Search for the cell housing the specified text and yield its [x, y] center coordinate. 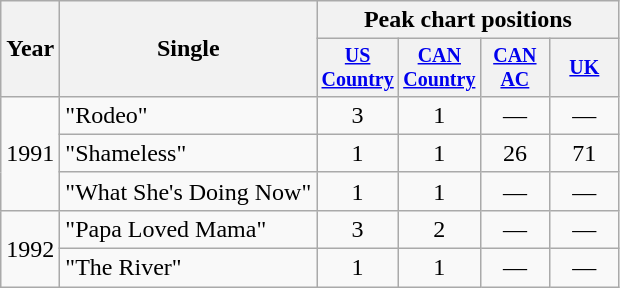
2 [439, 229]
UK [584, 68]
"Papa Loved Mama" [188, 229]
1991 [30, 153]
Year [30, 49]
CAN Country [439, 68]
26 [514, 153]
Peak chart positions [468, 20]
71 [584, 153]
1992 [30, 248]
"The River" [188, 268]
US Country [358, 68]
CAN AC [514, 68]
"Shameless" [188, 153]
"Rodeo" [188, 115]
Single [188, 49]
"What She's Doing Now" [188, 191]
